Return (x, y) of the center of cell containing provided text 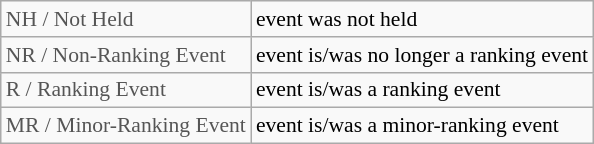
event is/was a minor-ranking event (422, 126)
event is/was a ranking event (422, 90)
MR / Minor-Ranking Event (126, 126)
NH / Not Held (126, 19)
event was not held (422, 19)
R / Ranking Event (126, 90)
NR / Non-Ranking Event (126, 55)
event is/was no longer a ranking event (422, 55)
